Capture the cell that displays the provided text and extract its (x, y) central coordinate. 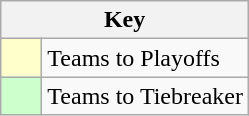
Teams to Playoffs (146, 58)
Teams to Tiebreaker (146, 96)
Key (125, 20)
